Search for the cell housing the specified text and yield its [X, Y] center coordinate. 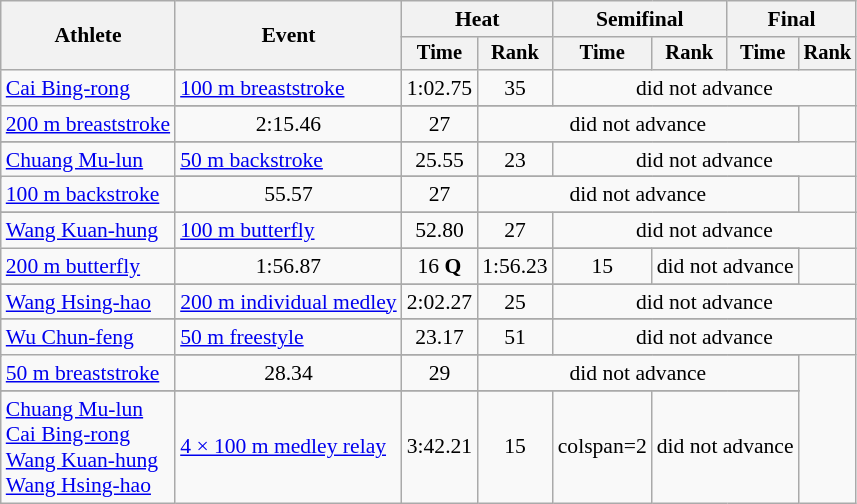
55.57 [288, 195]
52.80 [440, 231]
Semifinal [640, 19]
200 m butterfly [88, 267]
4 × 100 m medley relay [288, 447]
200 m breaststroke [88, 124]
Wang Kuan-hung [88, 231]
25.55 [440, 160]
Athlete [88, 36]
16 Q [440, 267]
Chuang Mu-lunCai Bing-rongWang Kuan-hungWang Hsing-hao [88, 447]
Chuang Mu-lun [88, 160]
100 m breaststroke [288, 88]
50 m freestyle [288, 338]
28.34 [288, 373]
colspan=2 [602, 447]
3:42.21 [440, 447]
200 m individual medley [288, 302]
Cai Bing-rong [88, 88]
23.17 [440, 338]
100 m butterfly [288, 231]
Heat [478, 19]
35 [514, 88]
1:56.87 [288, 267]
Wu Chun-feng [88, 338]
2:02.27 [440, 302]
25 [514, 302]
Event [288, 36]
2:15.46 [288, 124]
100 m backstroke [88, 195]
1:02.75 [440, 88]
23 [514, 160]
51 [514, 338]
29 [440, 373]
50 m breaststroke [88, 373]
1:56.23 [514, 267]
Wang Hsing-hao [88, 302]
50 m backstroke [288, 160]
Final [792, 19]
